Return (X, Y) of the center of cell containing provided text 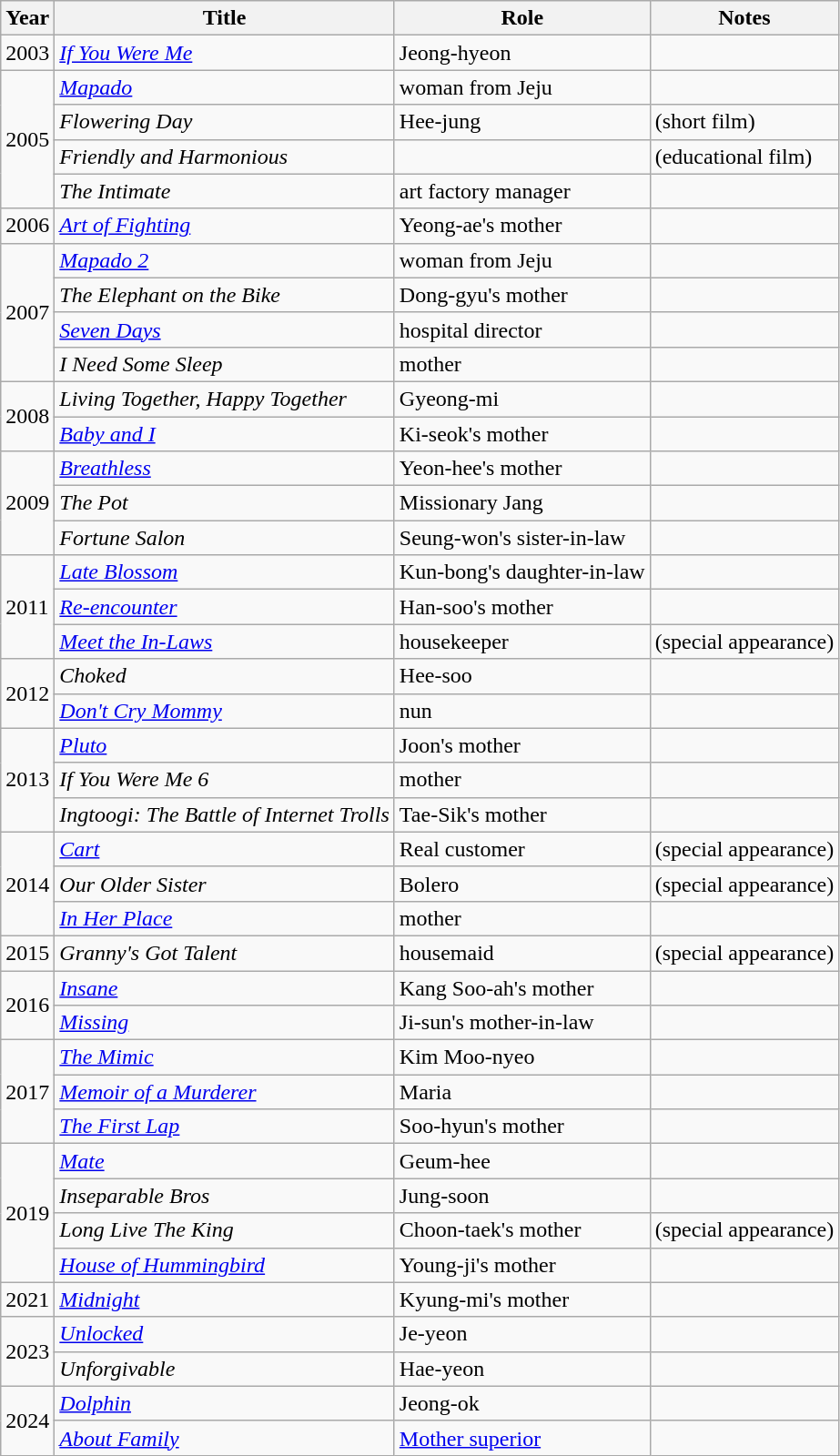
2017 (27, 1092)
2011 (27, 607)
Baby and I (225, 434)
About Family (225, 1438)
Mapado 2 (225, 260)
Choon-taek's mother (522, 1230)
Kun-bong's daughter-in-law (522, 572)
I Need Some Sleep (225, 364)
Role (522, 18)
2008 (27, 416)
Midnight (225, 1299)
The Intimate (225, 191)
Han-soo's mother (522, 607)
2012 (27, 693)
Mate (225, 1161)
Mother superior (522, 1438)
Real customer (522, 849)
2013 (27, 780)
Title (225, 18)
(short film) (744, 122)
Choked (225, 676)
Seung-won's sister-in-law (522, 538)
Joon's mother (522, 745)
Soo-hyun's mother (522, 1127)
Yeong-ae's mother (522, 226)
Our Older Sister (225, 884)
2014 (27, 884)
Kyung-mi's mother (522, 1299)
Flowering Day (225, 122)
2009 (27, 503)
Year (27, 18)
(educational film) (744, 157)
The Elephant on the Bike (225, 295)
nun (522, 711)
Breathless (225, 469)
Ji-sun's mother-in-law (522, 1023)
Geum-hee (522, 1161)
Dolphin (225, 1403)
Friendly and Harmonious (225, 157)
Kim Moo-nyeo (522, 1057)
Ingtoogi: The Battle of Internet Trolls (225, 814)
Unlocked (225, 1334)
Inseparable Bros (225, 1196)
Long Live The King (225, 1230)
Insane (225, 987)
housemaid (522, 953)
The First Lap (225, 1127)
housekeeper (522, 642)
art factory manager (522, 191)
If You Were Me (225, 53)
2015 (27, 953)
Hae-yeon (522, 1369)
Don't Cry Mommy (225, 711)
2021 (27, 1299)
Tae-Sik's mother (522, 814)
In Her Place (225, 918)
Art of Fighting (225, 226)
House of Hummingbird (225, 1265)
Ki-seok's mother (522, 434)
The Pot (225, 503)
Seven Days (225, 329)
Meet the In-Laws (225, 642)
Late Blossom (225, 572)
Missionary Jang (522, 503)
Hee-jung (522, 122)
If You Were Me 6 (225, 780)
Granny's Got Talent (225, 953)
Maria (522, 1092)
The Mimic (225, 1057)
Fortune Salon (225, 538)
Re-encounter (225, 607)
2003 (27, 53)
Bolero (522, 884)
Pluto (225, 745)
Hee-soo (522, 676)
Living Together, Happy Together (225, 399)
Missing (225, 1023)
Notes (744, 18)
Unforgivable (225, 1369)
Jung-soon (522, 1196)
Memoir of a Murderer (225, 1092)
2023 (27, 1351)
Je-yeon (522, 1334)
hospital director (522, 329)
2005 (27, 139)
Yeon-hee's mother (522, 469)
Jeong-hyeon (522, 53)
Kang Soo-ah's mother (522, 987)
Young-ji's mother (522, 1265)
2019 (27, 1213)
2006 (27, 226)
Cart (225, 849)
Mapado (225, 87)
Jeong-ok (522, 1403)
Dong-gyu's mother (522, 295)
Gyeong-mi (522, 399)
2007 (27, 312)
2016 (27, 1005)
2024 (27, 1421)
